For the text-containing cell, return its midpoint in [x, y] coordinate format. 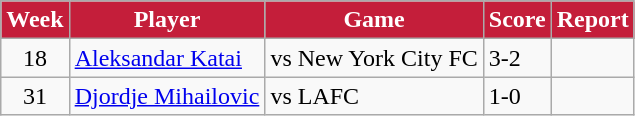
Player [167, 20]
Aleksandar Katai [167, 58]
Djordje Mihailovic [167, 96]
Game [374, 20]
Score [517, 20]
31 [35, 96]
18 [35, 58]
1-0 [517, 96]
vs New York City FC [374, 58]
vs LAFC [374, 96]
Report [592, 20]
Week [35, 20]
3-2 [517, 58]
